Determine the [X, Y] coordinate at the center of the cell enclosing the given text.  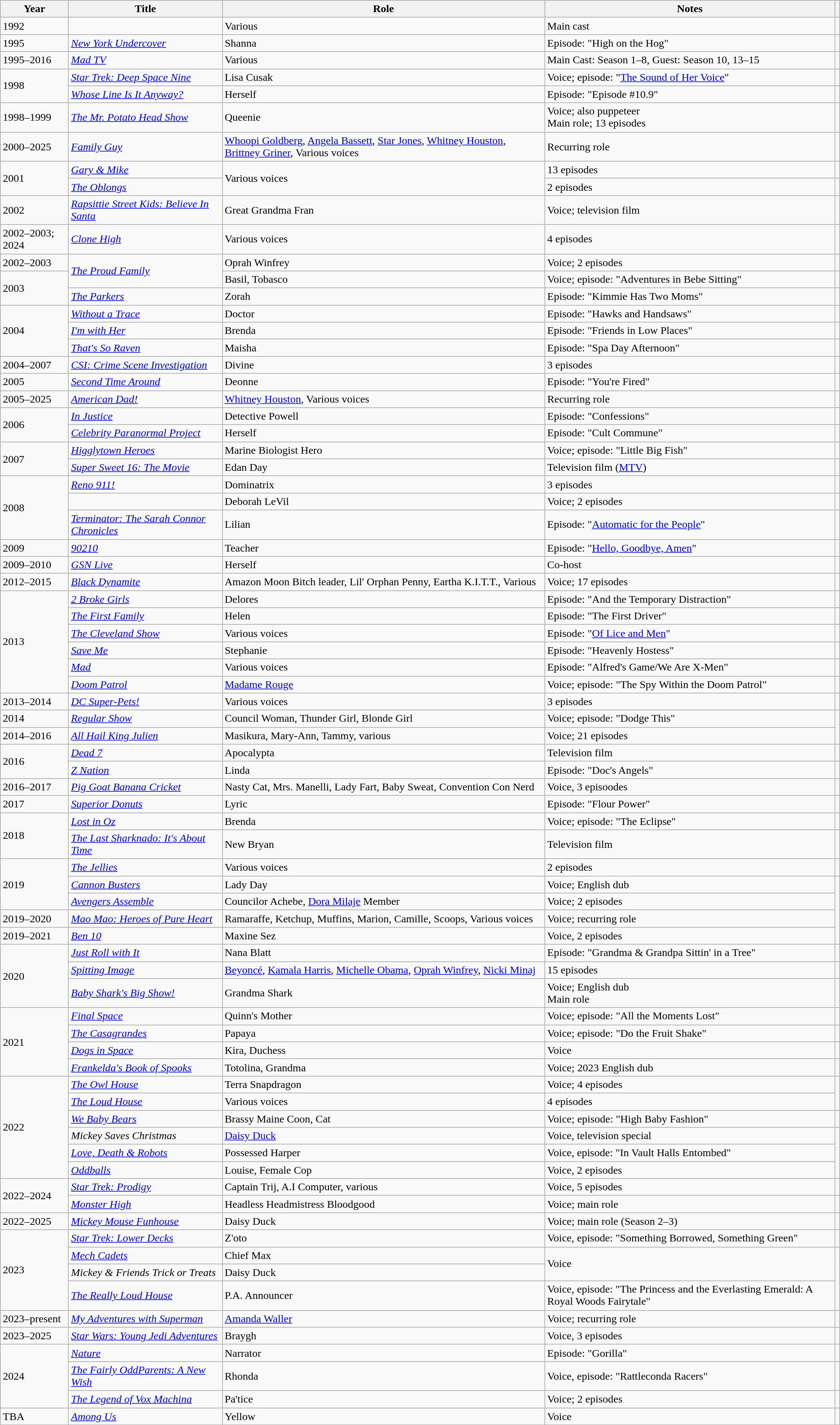
Voice; television film [690, 210]
Beyoncé, Kamala Harris, Michelle Obama, Oprah Winfrey, Nicki Minaj [383, 970]
2001 [35, 178]
New York Undercover [145, 43]
Notes [690, 9]
American Dad! [145, 399]
Voice; episode: "Adventures in Bebe Sitting" [690, 280]
Oddballs [145, 1170]
Higglytown Heroes [145, 450]
Star Trek: Deep Space Nine [145, 77]
2014 [35, 719]
Divine [383, 365]
2 Broke Girls [145, 599]
Voice; episode: "The Eclipse" [690, 821]
Great Grandma Fran [383, 210]
Captain Trij, A.I Computer, various [383, 1187]
Headless Headmistress Bloodgood [383, 1204]
Shanna [383, 43]
The Last Sharknado: It's About Time [145, 845]
2004 [35, 331]
Voice; 21 episodes [690, 736]
Dead 7 [145, 753]
Whoopi Goldberg, Angela Bassett, Star Jones, Whitney Houston, Brittney Griner, Various voices [383, 146]
Detective Powell [383, 416]
Star Trek: Lower Decks [145, 1238]
Masikura, Mary-Ann, Tammy, various [383, 736]
In Justice [145, 416]
Terminator: The Sarah Connor Chronicles [145, 524]
Voice; 2023 English dub [690, 1067]
Avengers Assemble [145, 902]
Voice, 3 episodes [690, 1336]
2008 [35, 507]
Gary & Mike [145, 170]
1995 [35, 43]
Papaya [383, 1033]
2000–2025 [35, 146]
Episode: "Kimmie Has Two Moms" [690, 297]
The First Family [145, 616]
2021 [35, 1042]
Rhonda [383, 1376]
2022 [35, 1127]
The Fairly OddParents: A New Wish [145, 1376]
Episode: "You're Fired" [690, 382]
Black Dynamite [145, 582]
Second Time Around [145, 382]
Voice; 4 episodes [690, 1084]
Pa'tice [383, 1399]
Kira, Duchess [383, 1050]
Whose Line Is It Anyway? [145, 94]
Brassy Maine Coon, Cat [383, 1119]
Doctor [383, 314]
Voice; episode: "The Sound of Her Voice" [690, 77]
DC Super-Pets! [145, 702]
The Proud Family [145, 271]
Teacher [383, 548]
We Baby Bears [145, 1119]
GSN Live [145, 565]
Episode: "Of Lice and Men" [690, 633]
Love, Death & Robots [145, 1153]
Voice, episode: "Rattleconda Racers" [690, 1376]
Episode: "Heavenly Hostess" [690, 650]
Braygh [383, 1336]
Episode: "Doc's Angels" [690, 770]
The Legend of Vox Machina [145, 1399]
Totolina, Grandma [383, 1067]
Final Space [145, 1016]
Voice, 3 episoodes [690, 787]
Zorah [383, 297]
The Really Loud House [145, 1295]
Lady Day [383, 885]
Amanda Waller [383, 1319]
Louise, Female Cop [383, 1170]
Basil, Tobasco [383, 280]
Queenie [383, 118]
Reno 911! [145, 484]
Episode: "Confessions" [690, 416]
2005 [35, 382]
Apocalypta [383, 753]
Marine Biologist Hero [383, 450]
Episode: "Hawks and Handsaws" [690, 314]
Voice; English dub Main role [690, 993]
Councilor Achebe, Dora Milaje Member [383, 902]
Ramaraffe, Ketchup, Muffins, Marion, Camille, Scoops, Various voices [383, 919]
Voice; episode: "Little Big Fish" [690, 450]
Episode: "Flour Power" [690, 804]
Episode: "Alfred's Game/We Are X-Men" [690, 667]
Episode: "Episode #10.9" [690, 94]
Possessed Harper [383, 1153]
CSI: Crime Scene Investigation [145, 365]
Mickey & Friends Trick or Treats [145, 1272]
Terra Snapdragon [383, 1084]
Dominatrix [383, 484]
13 episodes [690, 170]
Clone High [145, 239]
15 episodes [690, 970]
Episode: "The First Driver" [690, 616]
P.A. Announcer [383, 1295]
Z Nation [145, 770]
Without a Trace [145, 314]
Mad [145, 667]
Episode: "Friends in Low Places" [690, 331]
New Bryan [383, 845]
Oprah Winfrey [383, 263]
Title [145, 9]
Co-host [690, 565]
Council Woman, Thunder Girl, Blonde Girl [383, 719]
Linda [383, 770]
Mickey Mouse Funhouse [145, 1221]
Voice; episode: "The Spy Within the Doom Patrol" [690, 684]
Quinn's Mother [383, 1016]
2014–2016 [35, 736]
Among Us [145, 1416]
Voice; episode: "Do the Fruit Shake" [690, 1033]
1992 [35, 26]
Voice, episode: "The Princess and the Everlasting Emerald: A Royal Woods Fairytale" [690, 1295]
Voice; also puppeteerMain role; 13 episodes [690, 118]
Monster High [145, 1204]
Celebrity Paranormal Project [145, 433]
Grandma Shark [383, 993]
2022–2025 [35, 1221]
Episode: "Hello, Goodbye, Amen" [690, 548]
Chief Max [383, 1255]
Whitney Houston, Various voices [383, 399]
Voice; episode: "High Baby Fashion" [690, 1119]
Voice; main role [690, 1204]
Spitting Image [145, 970]
Doom Patrol [145, 684]
Narrator [383, 1353]
Episode: "Automatic for the People" [690, 524]
The Parkers [145, 297]
Voice; main role (Season 2–3) [690, 1221]
The Jellies [145, 868]
2009 [35, 548]
2023–2025 [35, 1336]
Episode: "Gorilla" [690, 1353]
Frankelda's Book of Spooks [145, 1067]
Regular Show [145, 719]
All Hail King Julien [145, 736]
Amazon Moon Bitch leader, Lil' Orphan Penny, Eartha K.I.T.T., Various [383, 582]
1998 [35, 86]
Rapsittie Street Kids: Believe In Santa [145, 210]
Lisa Cusak [383, 77]
Star Wars: Young Jedi Adventures [145, 1336]
Voice, television special [690, 1136]
Main Cast: Season 1–8, Guest: Season 10, 13–15 [690, 60]
Stephanie [383, 650]
2005–2025 [35, 399]
Lyric [383, 804]
Main cast [690, 26]
1998–1999 [35, 118]
Z'oto [383, 1238]
Maisha [383, 348]
2023–present [35, 1319]
Episode: "Grandma & Grandpa Sittin' in a Tree" [690, 953]
Voice; 17 episodes [690, 582]
Voice, episode: "Something Borrowed, Something Green" [690, 1238]
Television film (MTV) [690, 467]
2016 [35, 761]
2006 [35, 425]
1995–2016 [35, 60]
Maxine Sez [383, 936]
Nasty Cat, Mrs. Manelli, Lady Fart, Baby Sweat, Convention Con Nerd [383, 787]
Ben 10 [145, 936]
The Casagrandes [145, 1033]
Voice, episode: "In Vault Halls Entombed" [690, 1153]
Episode: "Cult Commune" [690, 433]
2018 [35, 836]
Save Me [145, 650]
2023 [35, 1270]
TBA [35, 1416]
Deborah LeVil [383, 501]
My Adventures with Superman [145, 1319]
Just Roll with It [145, 953]
Voice; English dub [690, 885]
2017 [35, 804]
Cannon Busters [145, 885]
Nana Blatt [383, 953]
Voice; episode: "All the Moments Lost" [690, 1016]
Episode: "High on the Hog" [690, 43]
2012–2015 [35, 582]
Dogs in Space [145, 1050]
Edan Day [383, 467]
Lilian [383, 524]
Mao Mao: Heroes of Pure Heart [145, 919]
Deonne [383, 382]
The Owl House [145, 1084]
The Oblongs [145, 187]
2007 [35, 459]
Voice, 5 episodes [690, 1187]
2004–2007 [35, 365]
2002–2003 [35, 263]
Family Guy [145, 146]
Super Sweet 16: The Movie [145, 467]
2022–2024 [35, 1196]
Episode: "And the Temporary Distraction" [690, 599]
90210 [145, 548]
Madame Rouge [383, 684]
Mech Cadets [145, 1255]
2020 [35, 976]
Pig Goat Banana Cricket [145, 787]
2002–2003; 2024 [35, 239]
Voice; episode: "Dodge This" [690, 719]
2016–2017 [35, 787]
2003 [35, 288]
Superior Donuts [145, 804]
The Loud House [145, 1101]
2009–2010 [35, 565]
2019 [35, 885]
That's So Raven [145, 348]
Lost in Oz [145, 821]
Year [35, 9]
Star Trek: Prodigy [145, 1187]
Yellow [383, 1416]
Role [383, 9]
2002 [35, 210]
Nature [145, 1353]
Delores [383, 599]
Episode: "Spa Day Afternoon" [690, 348]
Baby Shark's Big Show! [145, 993]
The Mr. Potato Head Show [145, 118]
2019–2021 [35, 936]
Mad TV [145, 60]
2013 [35, 642]
The Cleveland Show [145, 633]
2019–2020 [35, 919]
Mickey Saves Christmas [145, 1136]
I'm with Her [145, 331]
Helen [383, 616]
2013–2014 [35, 702]
2024 [35, 1376]
